Determine the (x, y) coordinate at the center of the cell enclosing the given text.  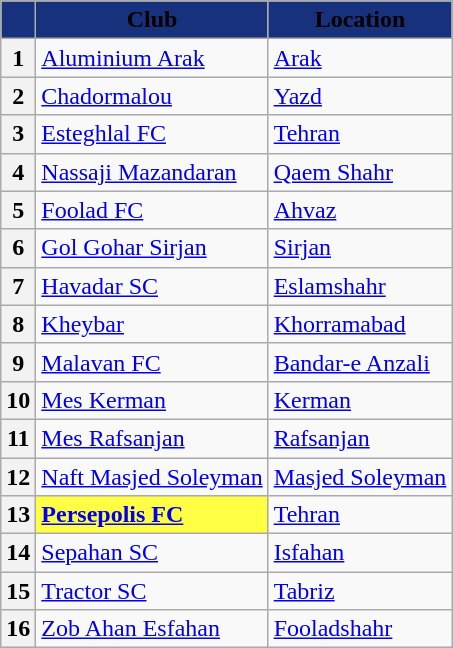
2 (18, 96)
5 (18, 210)
Havadar SC (152, 286)
Gol Gohar Sirjan (152, 248)
Malavan FC (152, 362)
6 (18, 248)
10 (18, 400)
Club (152, 20)
Khorramabad (360, 324)
Qaem Shahr (360, 172)
Masjed Soleyman (360, 477)
Sepahan SC (152, 553)
Zob Ahan Esfahan (152, 629)
14 (18, 553)
Isfahan (360, 553)
16 (18, 629)
Foolad FC (152, 210)
15 (18, 591)
Naft Masjed Soleyman (152, 477)
13 (18, 515)
Rafsanjan (360, 438)
9 (18, 362)
Kerman (360, 400)
Location (360, 20)
Eslamshahr (360, 286)
1 (18, 58)
11 (18, 438)
Persepolis FC (152, 515)
7 (18, 286)
Tabriz (360, 591)
Nassaji Mazandaran (152, 172)
Ahvaz (360, 210)
12 (18, 477)
Esteghlal FC (152, 134)
4 (18, 172)
Kheybar (152, 324)
Aluminium Arak (152, 58)
Mes Kerman (152, 400)
Sirjan (360, 248)
Mes Rafsanjan (152, 438)
Chadormalou (152, 96)
8 (18, 324)
Tractor SC (152, 591)
Arak (360, 58)
3 (18, 134)
Fooladshahr (360, 629)
Yazd (360, 96)
Bandar-e Anzali (360, 362)
